Determine the (X, Y) coordinate at the center of the cell enclosing the given text.  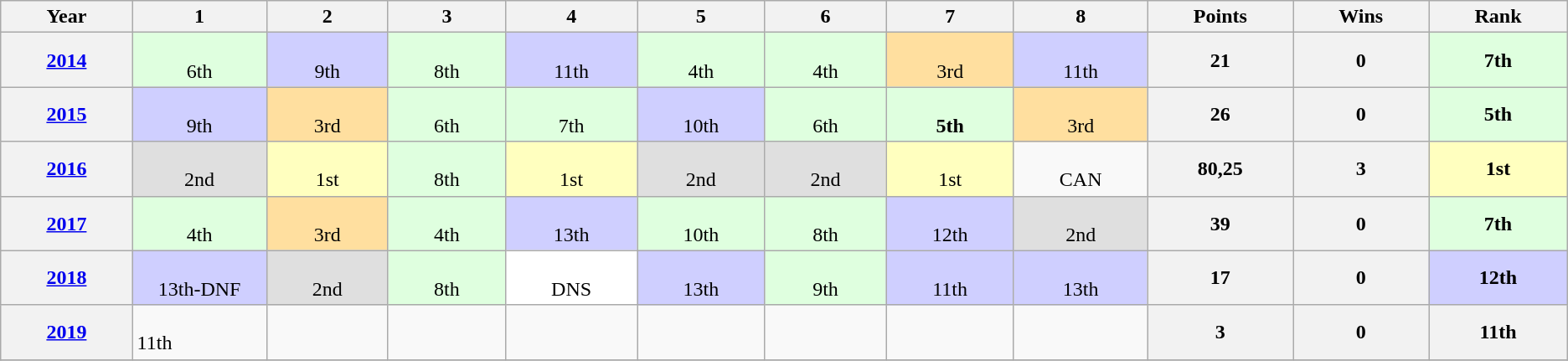
80,25 (1220, 169)
2019 (67, 332)
2016 (67, 169)
2017 (67, 223)
39 (1220, 223)
7 (950, 17)
5 (701, 17)
CAN (1081, 169)
Wins (1361, 17)
2014 (67, 60)
Rank (1498, 17)
4 (571, 17)
21 (1220, 60)
1 (199, 17)
2 (327, 17)
2015 (67, 114)
8 (1081, 17)
17 (1220, 278)
6 (826, 17)
Year (67, 17)
2018 (67, 278)
13th-DNF (199, 278)
26 (1220, 114)
DNS (571, 278)
Points (1220, 17)
